Determine the [x, y] coordinate at the center of the cell enclosing the given text.  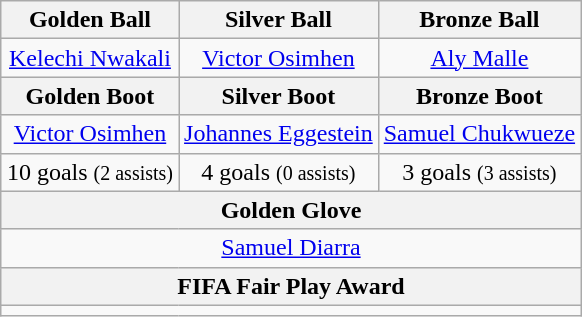
Aly Malle [479, 58]
Johannes Eggestein [279, 134]
Golden Ball [90, 20]
Samuel Chukwueze [479, 134]
Silver Ball [279, 20]
Golden Glove [290, 210]
3 goals (3 assists) [479, 172]
Kelechi Nwakali [90, 58]
FIFA Fair Play Award [290, 286]
Samuel Diarra [290, 248]
Golden Boot [90, 96]
Bronze Ball [479, 20]
10 goals (2 assists) [90, 172]
Silver Boot [279, 96]
4 goals (0 assists) [279, 172]
Bronze Boot [479, 96]
